Search for the cell housing the specified text and yield its (x, y) center coordinate. 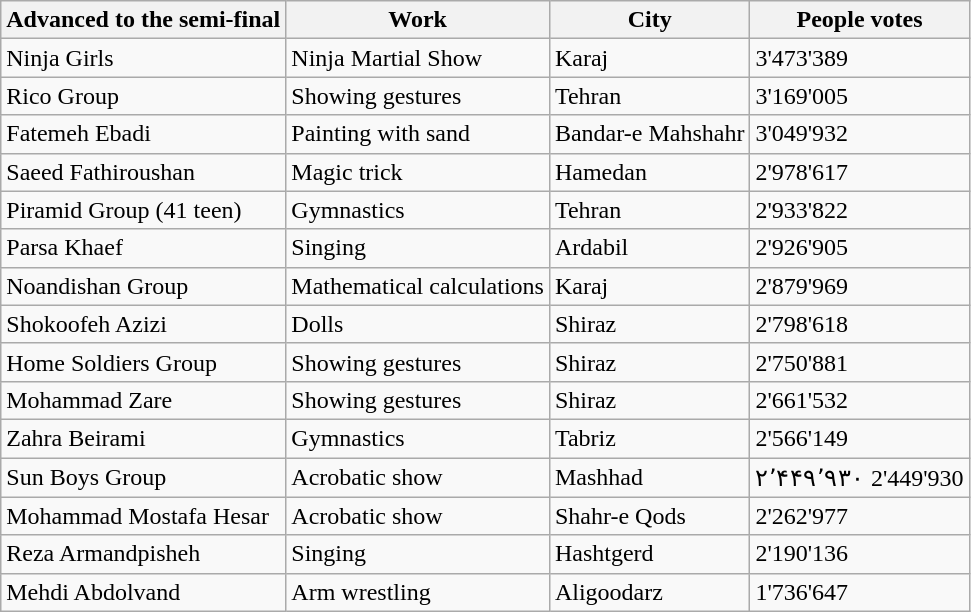
3'049'932 (860, 134)
Mathematical calculations (418, 286)
2'798'618 (860, 324)
1'736'647 (860, 592)
۲٬۴۴۹٬۹۳۰ 2'449'930 (860, 478)
2'933'822 (860, 210)
Ninja Martial Show (418, 58)
Mashhad (650, 478)
Shokoofeh Azizi (144, 324)
2'190'136 (860, 554)
Mohammad Zare (144, 400)
Bandar-e Mahshahr (650, 134)
Mehdi Abdolvand (144, 592)
Rico Group (144, 96)
Piramid Group (41 teen) (144, 210)
Shahr-e Qods (650, 516)
Hashtgerd (650, 554)
Noandishan Group (144, 286)
People votes (860, 20)
Advanced to the semi-final (144, 20)
2'750'881 (860, 362)
2'566'149 (860, 438)
2'879'969 (860, 286)
Work (418, 20)
Ardabil (650, 248)
Tabriz (650, 438)
Zahra Beirami (144, 438)
Dolls (418, 324)
Home Soldiers Group (144, 362)
Hamedan (650, 172)
2'926'905 (860, 248)
Fatemeh Ebadi (144, 134)
2'661'532 (860, 400)
Sun Boys Group (144, 478)
Saeed Fathiroushan (144, 172)
2'262'977 (860, 516)
Reza Armandpisheh (144, 554)
Ninja Girls (144, 58)
Mohammad Mostafa Hesar (144, 516)
Arm wrestling (418, 592)
Parsa Khaef (144, 248)
Aligoodarz (650, 592)
Magic trick (418, 172)
Painting with sand (418, 134)
City (650, 20)
2'978'617 (860, 172)
3'473'389 (860, 58)
3'169'005 (860, 96)
